Find where the given text appears and provide that cell's center as [X, Y] coordinate. 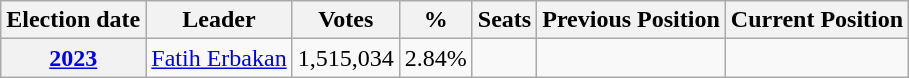
Previous Position [632, 20]
Leader [219, 20]
Current Position [816, 20]
Fatih Erbakan [219, 58]
Seats [504, 20]
Votes [346, 20]
2023 [74, 58]
Election date [74, 20]
% [436, 20]
2.84% [436, 58]
1,515,034 [346, 58]
